Pinpoint the cell where the given text exists, returning its (X, Y) midpoint coordinate. 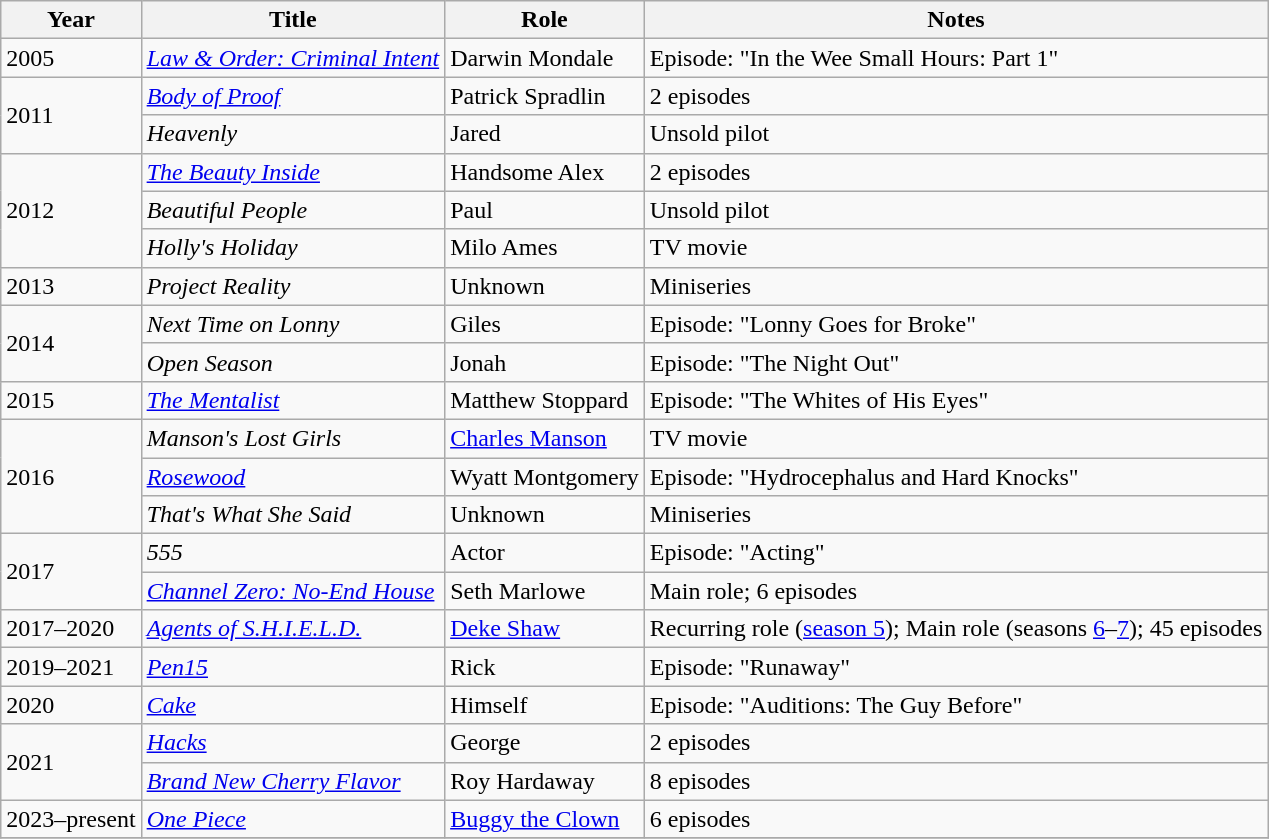
2020 (71, 705)
2016 (71, 476)
Episode: "Runaway" (956, 667)
Cake (293, 705)
Wyatt Montgomery (545, 477)
Episode: "The Night Out" (956, 362)
Matthew Stoppard (545, 400)
Episode: "In the Wee Small Hours: Part 1" (956, 58)
George (545, 743)
The Mentalist (293, 400)
Episode: "Acting" (956, 553)
Brand New Cherry Flavor (293, 781)
Darwin Mondale (545, 58)
Title (293, 20)
Patrick Spradlin (545, 96)
Roy Hardaway (545, 781)
2017–2020 (71, 629)
8 episodes (956, 781)
Seth Marlowe (545, 591)
2005 (71, 58)
Handsome Alex (545, 172)
Jonah (545, 362)
Open Season (293, 362)
Episode: "The Whites of His Eyes" (956, 400)
2015 (71, 400)
Manson's Lost Girls (293, 438)
2019–2021 (71, 667)
Actor (545, 553)
Law & Order: Criminal Intent (293, 58)
Holly's Holiday (293, 248)
Notes (956, 20)
Next Time on Lonny (293, 324)
Pen15 (293, 667)
Hacks (293, 743)
2013 (71, 286)
Paul (545, 210)
The Beauty Inside (293, 172)
Body of Proof (293, 96)
Episode: "Lonny Goes for Broke" (956, 324)
Rosewood (293, 477)
Project Reality (293, 286)
2017 (71, 572)
Episode: "Auditions: The Guy Before" (956, 705)
Beautiful People (293, 210)
That's What She Said (293, 515)
Buggy the Clown (545, 819)
2012 (71, 210)
Channel Zero: No-End House (293, 591)
Deke Shaw (545, 629)
Charles Manson (545, 438)
2014 (71, 343)
6 episodes (956, 819)
Himself (545, 705)
2021 (71, 762)
Heavenly (293, 134)
Milo Ames (545, 248)
Giles (545, 324)
Role (545, 20)
Jared (545, 134)
One Piece (293, 819)
2023–present (71, 819)
2011 (71, 115)
Main role; 6 episodes (956, 591)
Recurring role (season 5); Main role (seasons 6–7); 45 episodes (956, 629)
Episode: "Hydrocephalus and Hard Knocks" (956, 477)
Year (71, 20)
Agents of S.H.I.E.L.D. (293, 629)
Rick (545, 667)
555 (293, 553)
